Detect which cell encompasses the target text, then output its (X, Y) center coordinate. 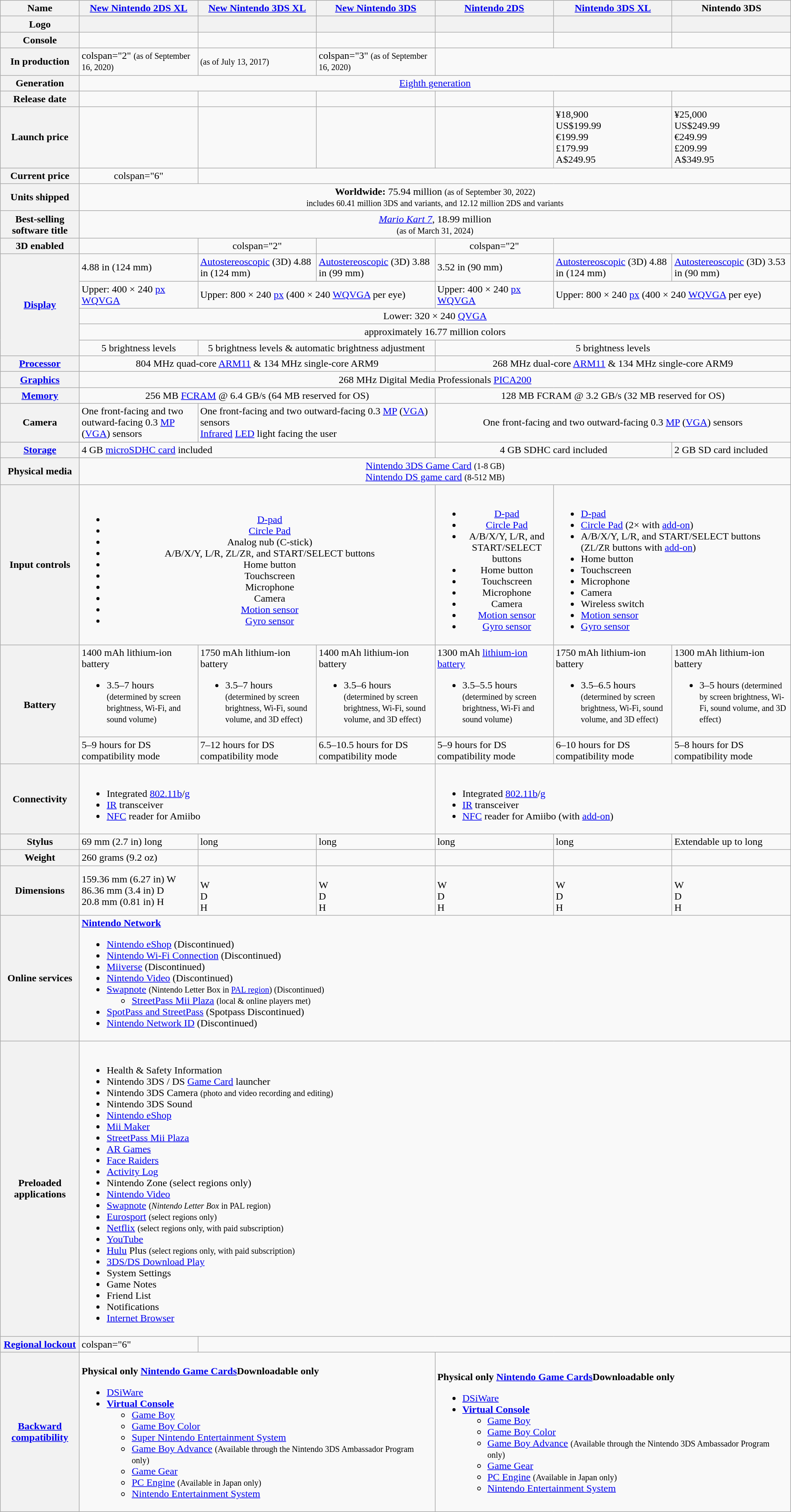
Connectivity (40, 799)
New Nintendo 2DS XL (139, 8)
5–8 hours for DS compatibility mode (731, 750)
colspan="2" (as of September 16, 2020) (139, 62)
1750 mAh lithium-ion battery3.5–6.5 hours (determined by screen brightness, Wi-Fi, sound volume, and 3D effect) (613, 691)
1400 mAh lithium-ion battery3.5–6 hours (determined by screen brightness, Wi-Fi, sound volume, and 3D effect) (376, 691)
Graphics (40, 380)
159.36 mm (6.27 in) W86.36 mm (3.4 in) D20.8 mm (0.81 in) H (139, 890)
4.88 in (124 mm) (139, 267)
Regional lockout (40, 1344)
Console (40, 40)
Display (40, 305)
7–12 hours for DS compatibility mode (257, 750)
4 GB microSDHC card included (257, 450)
colspan="3" (as of September 16, 2020) (376, 62)
268 MHz dual-core ARM11 & 134 MHz single-core ARM9 (613, 364)
1400 mAh lithium-ion battery3.5–7 hours (determined by screen brightness, Wi-Fi, and sound volume) (139, 691)
Physical media (40, 471)
4 GB SDHC card included (554, 450)
2 GB SD card included (731, 450)
Nintendo 3DS Game Card (1-8 GB)Nintendo DS game card (8-512 MB) (435, 471)
5 brightness levels & automatic brightness adjustment (316, 348)
Autostereoscopic (3D) 3.88 in (99 mm) (376, 267)
Preloaded applications (40, 1189)
Integrated 802.11b/gIR transceiverNFC reader for Amiibo (with add-on) (613, 799)
Current price (40, 176)
69 mm (2.7 in) long (139, 842)
Extendable up to long (731, 842)
Units shipped (40, 197)
Name (40, 8)
¥18,900US$199.99€199.99£179.99A$249.95 (613, 137)
Eighth generation (435, 83)
Lower: 320 × 240 QVGA (435, 316)
Worldwide: 75.94 million (as of September 30, 2022)includes 60.41 million 3DS and variants, and 12.12 million 2DS and variants (435, 197)
1300 mAh lithium-ion battery3.5–5.5 hours (determined by screen brightness, Wi-Fi and sound volume) (494, 691)
Nintendo 2DS (494, 8)
D-padCircle PadAnalog nub (C-stick)A/B/X/Y, L/R, ZL/ZR, and START/SELECT buttonsHome buttonTouchscreenMicrophoneCameraMotion sensorGyro sensor (257, 565)
Processor (40, 364)
Nintendo 3DS (731, 8)
(as of July 13, 2017) (257, 62)
Best-selling software title (40, 224)
Logo (40, 24)
128 MB FCRAM @ 3.2 GB/s (32 MB reserved for OS) (613, 396)
Input controls (40, 565)
3.52 in (90 mm) (494, 267)
6–10 hours for DS compatibility mode (613, 750)
One front-facing and two outward-facing 0.3 MP (VGA) sensorsInfrared LED light facing the user (316, 423)
804 MHz quad-core ARM11 & 134 MHz single-core ARM9 (257, 364)
Autostereoscopic (3D) 3.53 in (90 mm) (731, 267)
1300 mAh lithium-ion battery3–5 hours (determined by screen brightness, Wi-Fi, sound volume, and 3D effect) (731, 691)
268 MHz Digital Media Professionals PICA200 (435, 380)
New Nintendo 3DS XL (257, 8)
6.5–10.5 hours for DS compatibility mode (376, 750)
Dimensions (40, 890)
Nintendo 3DS XL (613, 8)
D-padCircle PadA/B/X/Y, L/R, and START/SELECT buttonsHome buttonTouchscreenMicrophoneCameraMotion sensorGyro sensor (494, 565)
Storage (40, 450)
260 grams (9.2 oz) (139, 857)
Stylus (40, 842)
256 MB FCRAM @ 6.4 GB/s (64 MB reserved for OS) (257, 396)
Launch price (40, 137)
Mario Kart 7, 18.99 million(as of March 31, 2024) (435, 224)
Release date (40, 99)
3D enabled (40, 246)
¥25,000US$249.99€249.99£209.99A$349.95 (731, 137)
Weight (40, 857)
Generation (40, 83)
1750 mAh lithium-ion battery3.5–7 hours (determined by screen brightness, Wi-Fi, sound volume, and 3D effect) (257, 691)
Camera (40, 423)
Integrated 802.11b/gIR transceiverNFC reader for Amiibo (257, 799)
In production (40, 62)
Backward compatibility (40, 1432)
Online services (40, 978)
New Nintendo 3DS (376, 8)
Memory (40, 396)
approximately 16.77 million colors (435, 332)
Battery (40, 704)
